Identify which cell holds the provided text, then report its [x, y] central coordinate. 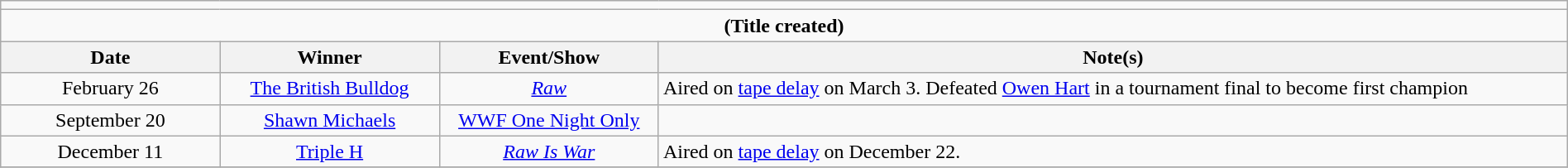
Date [111, 57]
Aired on tape delay on March 3. Defeated Owen Hart in a tournament final to become first champion [1113, 89]
Shawn Michaels [329, 120]
WWF One Night Only [549, 120]
Event/Show [549, 57]
February 26 [111, 89]
Triple H [329, 151]
September 20 [111, 120]
Winner [329, 57]
(Title created) [784, 26]
Aired on tape delay on December 22. [1113, 151]
Raw [549, 89]
The British Bulldog [329, 89]
Note(s) [1113, 57]
Raw Is War [549, 151]
December 11 [111, 151]
